From the cell containing the given text, extract its center point as [X, Y] coordinate. 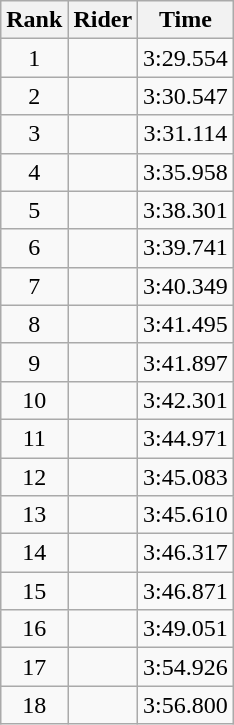
14 [34, 553]
3:31.114 [186, 134]
8 [34, 324]
16 [34, 629]
3:45.083 [186, 477]
2 [34, 96]
1 [34, 58]
3:45.610 [186, 515]
9 [34, 362]
13 [34, 515]
11 [34, 438]
3:30.547 [186, 96]
3:41.897 [186, 362]
17 [34, 667]
3:29.554 [186, 58]
3 [34, 134]
3:42.301 [186, 400]
3:49.051 [186, 629]
4 [34, 172]
18 [34, 705]
6 [34, 248]
12 [34, 477]
10 [34, 400]
3:38.301 [186, 210]
3:39.741 [186, 248]
3:44.971 [186, 438]
Time [186, 20]
7 [34, 286]
3:56.800 [186, 705]
15 [34, 591]
Rank [34, 20]
3:41.495 [186, 324]
5 [34, 210]
3:40.349 [186, 286]
3:54.926 [186, 667]
3:46.317 [186, 553]
Rider [103, 20]
3:35.958 [186, 172]
3:46.871 [186, 591]
